Determine the (X, Y) coordinate at the center of the cell enclosing the given text.  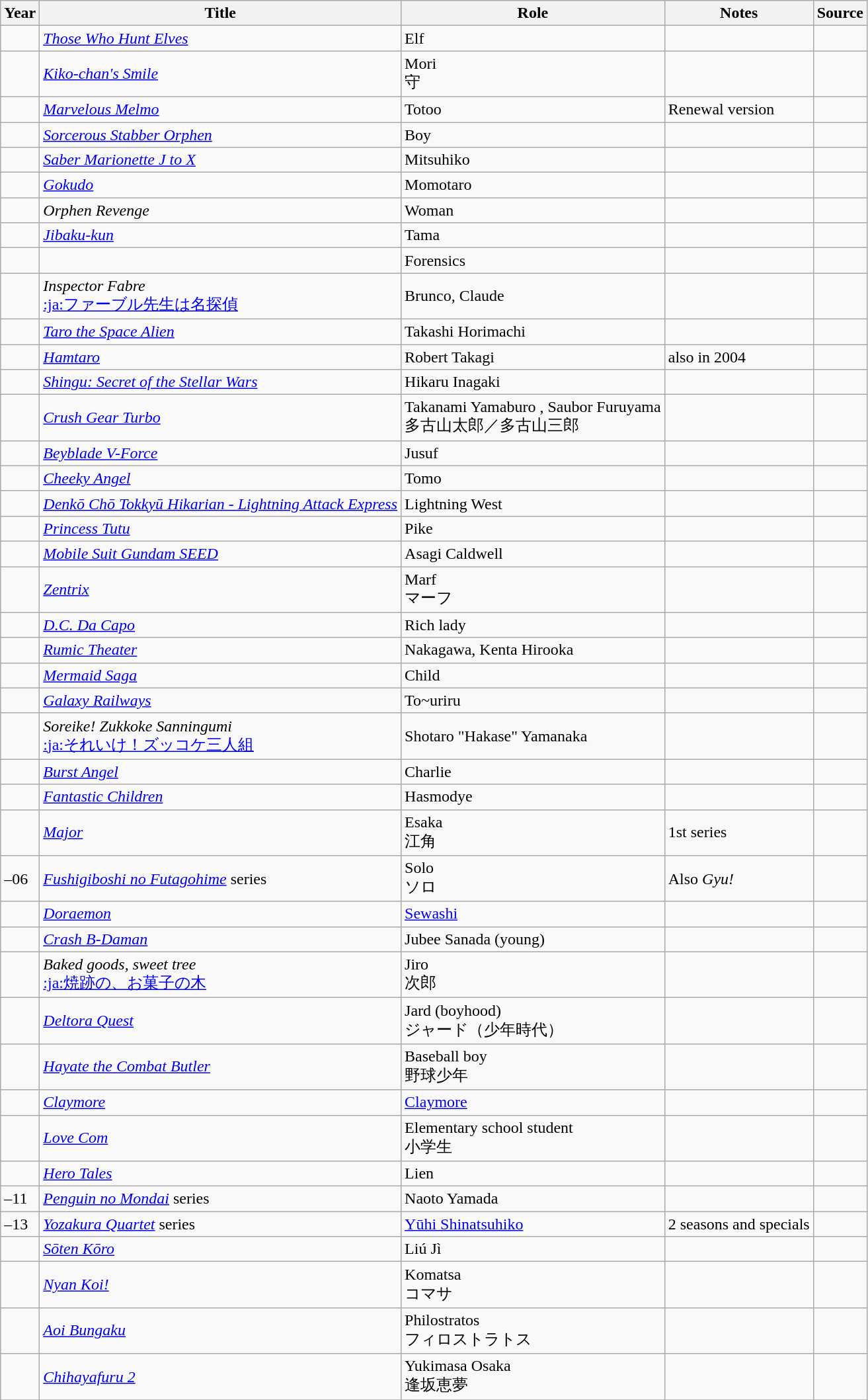
Charlie (533, 772)
Hero Tales (221, 1174)
Tomo (533, 478)
Major (221, 833)
Renewal version (739, 109)
Hikaru Inagaki (533, 382)
Shotaro "Hakase" Yamanaka (533, 736)
Baked goods, sweet tree:ja:焼跡の、お菓子の木 (221, 975)
Yozakura Quartet series (221, 1224)
Elf (533, 38)
Pike (533, 528)
Woman (533, 210)
–13 (20, 1224)
Notes (739, 13)
Forensics (533, 261)
Marvelous Melmo (221, 109)
Burst Angel (221, 772)
Mitsuhiko (533, 160)
Lien (533, 1174)
Deltora Quest (221, 1021)
Liú Jì (533, 1249)
Mermaid Saga (221, 675)
Hamtaro (221, 356)
2 seasons and specials (739, 1224)
Mori守 (533, 74)
Inspector Fabre:ja:ファーブル先生は名探偵 (221, 296)
Saber Marionette J to X (221, 160)
Brunco, Claude (533, 296)
Fantastic Children (221, 797)
also in 2004 (739, 356)
Rumic Theater (221, 650)
Galaxy Railways (221, 700)
D.C. Da Capo (221, 625)
Doraemon (221, 914)
Love Com (221, 1138)
Sewashi (533, 914)
Orphen Revenge (221, 210)
Robert Takagi (533, 356)
–11 (20, 1199)
Asagi Caldwell (533, 554)
Elementary school student小学生 (533, 1138)
Title (221, 13)
Nyan Koi! (221, 1285)
Jard (boyhood)ジャード（少年時代） (533, 1021)
Soreike! Zukkoke Sanningumi:ja:それいけ！ズッコケ三人組 (221, 736)
Momotaro (533, 185)
Hayate the Combat Butler (221, 1067)
Esaka江角 (533, 833)
Kiko-chan's Smile (221, 74)
Denkō Chō Tokkyū Hikarian - Lightning Attack Express (221, 503)
Gokudo (221, 185)
Yukimasa Osaka逢坂恵夢 (533, 1377)
Taro the Space Alien (221, 331)
Tama (533, 235)
Sōten Kōro (221, 1249)
Marfマーフ (533, 589)
Shingu: Secret of the Stellar Wars (221, 382)
Zentrix (221, 589)
Nakagawa, Kenta Hirooka (533, 650)
Aoi Bungaku (221, 1331)
Source (840, 13)
Sorcerous Stabber Orphen (221, 134)
Penguin no Mondai series (221, 1199)
Komatsaコマサ (533, 1285)
Takanami Yamaburo , Saubor Furuyama多古山太郎／多古山三郎 (533, 418)
Chihayafuru 2 (221, 1377)
Crash B-Daman (221, 939)
Jubee Sanada (young) (533, 939)
Child (533, 675)
Also Gyu! (739, 879)
Rich lady (533, 625)
Hasmodye (533, 797)
Jiro次郎 (533, 975)
Lightning West (533, 503)
Naoto Yamada (533, 1199)
Yūhi Shinatsuhiko (533, 1224)
Boy (533, 134)
Jusuf (533, 453)
Fushigiboshi no Futagohime series (221, 879)
Totoo (533, 109)
Year (20, 13)
To~uriru (533, 700)
Beyblade V-Force (221, 453)
Mobile Suit Gundam SEED (221, 554)
Role (533, 13)
Philostratosフィロストラトス (533, 1331)
Jibaku-kun (221, 235)
Those Who Hunt Elves (221, 38)
–06 (20, 879)
Soloソロ (533, 879)
1st series (739, 833)
Cheeky Angel (221, 478)
Baseball boy野球少年 (533, 1067)
Crush Gear Turbo (221, 418)
Takashi Horimachi (533, 331)
Princess Tutu (221, 528)
